Pinpoint the cell where the given text exists, returning its [x, y] midpoint coordinate. 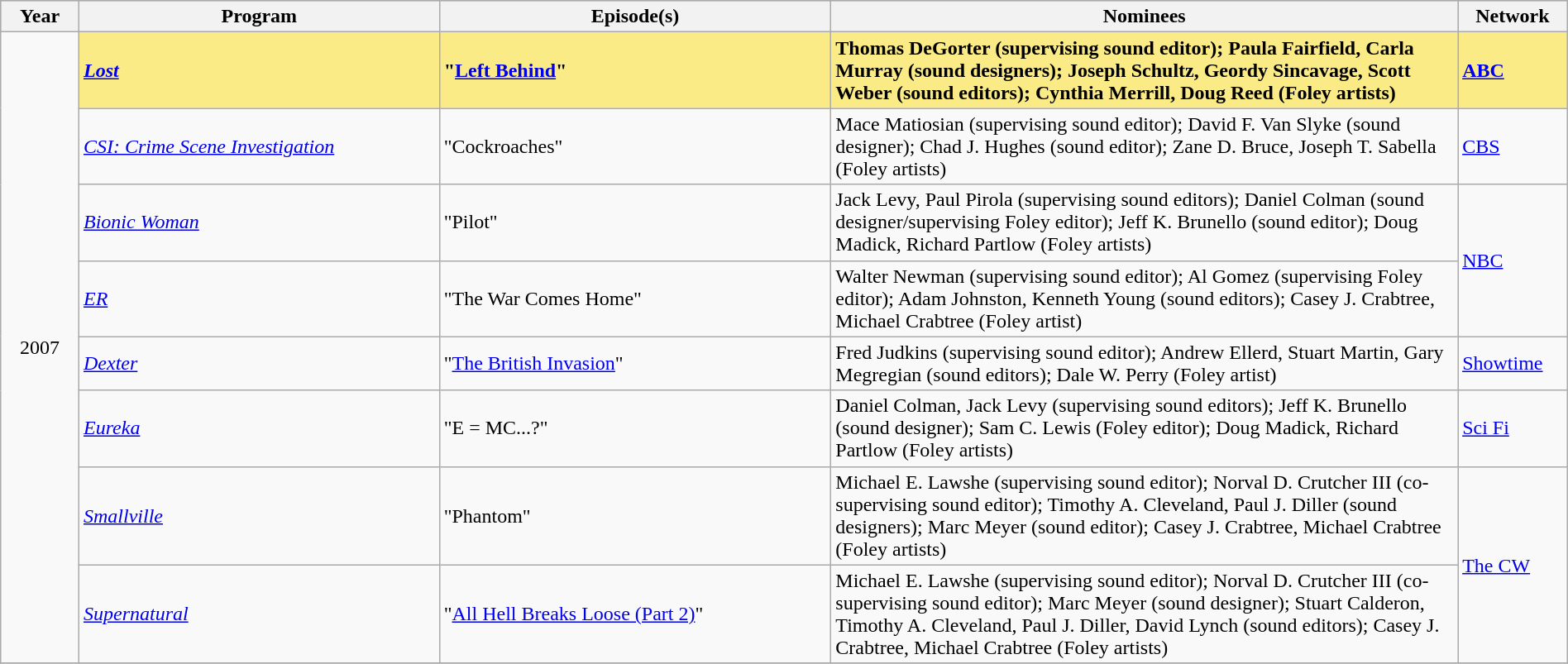
Bionic Woman [259, 222]
2007 [40, 348]
"All Hell Breaks Loose (Part 2)" [635, 614]
"Pilot" [635, 222]
Network [1513, 17]
"Cockroaches" [635, 146]
Eureka [259, 428]
Fred Judkins (supervising sound editor); Andrew Ellerd, Stuart Martin, Gary Megregian (sound editors); Dale W. Perry (Foley artist) [1145, 364]
ER [259, 299]
"Phantom" [635, 516]
CBS [1513, 146]
NBC [1513, 260]
Smallville [259, 516]
"E = MC...?" [635, 428]
ABC [1513, 70]
Dexter [259, 364]
Supernatural [259, 614]
Year [40, 17]
"Left Behind" [635, 70]
CSI: Crime Scene Investigation [259, 146]
"The War Comes Home" [635, 299]
Nominees [1145, 17]
Showtime [1513, 364]
Episode(s) [635, 17]
Program [259, 17]
The CW [1513, 565]
"The British Invasion" [635, 364]
Sci Fi [1513, 428]
Lost [259, 70]
